From the cell containing the given text, extract its center point as (x, y) coordinate. 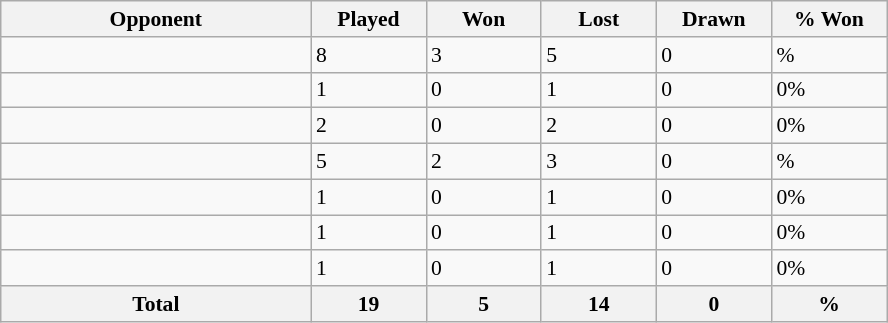
8 (368, 55)
% Won (828, 19)
14 (598, 304)
Won (484, 19)
Total (156, 304)
Played (368, 19)
19 (368, 304)
Opponent (156, 19)
Lost (598, 19)
Drawn (714, 19)
